Search for the cell housing the specified text and yield its [X, Y] center coordinate. 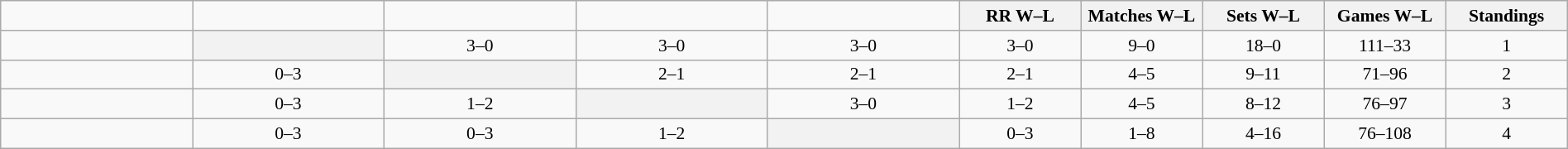
Standings [1507, 16]
2 [1507, 74]
111–33 [1384, 46]
8–12 [1264, 104]
3 [1507, 104]
9–11 [1264, 74]
71–96 [1384, 74]
9–0 [1141, 46]
4–16 [1264, 134]
76–97 [1384, 104]
Sets W–L [1264, 16]
Games W–L [1384, 16]
Matches W–L [1141, 16]
1–8 [1141, 134]
4 [1507, 134]
18–0 [1264, 46]
RR W–L [1021, 16]
76–108 [1384, 134]
1 [1507, 46]
